Extract the [x, y] coordinate from the center of the cell holding the provided text.  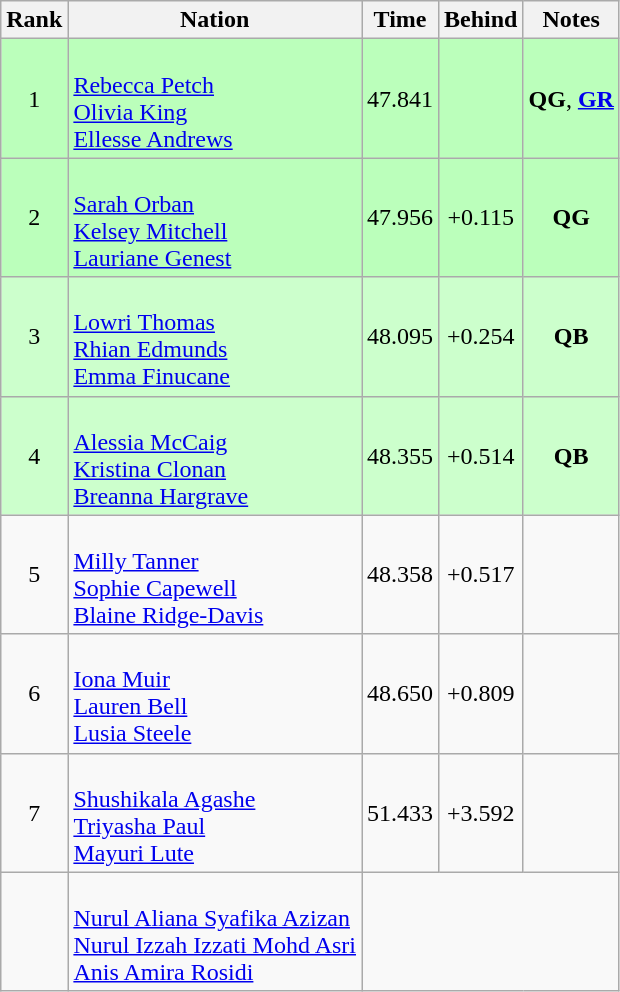
47.841 [400, 98]
Lowri ThomasRhian EdmundsEmma Finucane [215, 336]
Nation [215, 20]
48.650 [400, 694]
47.956 [400, 218]
Milly TannerSophie CapewellBlaine Ridge-Davis [215, 574]
Iona MuirLauren BellLusia Steele [215, 694]
6 [34, 694]
5 [34, 574]
+3.592 [481, 812]
1 [34, 98]
2 [34, 218]
48.095 [400, 336]
+0.517 [481, 574]
Alessia McCaigKristina ClonanBreanna Hargrave [215, 456]
+0.809 [481, 694]
48.355 [400, 456]
48.358 [400, 574]
+0.115 [481, 218]
Time [400, 20]
+0.254 [481, 336]
Rank [34, 20]
7 [34, 812]
Behind [481, 20]
+0.514 [481, 456]
4 [34, 456]
Rebecca PetchOlivia KingEllesse Andrews [215, 98]
Nurul Aliana Syafika AzizanNurul Izzah Izzati Mohd AsriAnis Amira Rosidi [215, 932]
51.433 [400, 812]
Sarah OrbanKelsey MitchellLauriane Genest [215, 218]
QG, GR [571, 98]
Notes [571, 20]
Shushikala AgasheTriyasha PaulMayuri Lute [215, 812]
3 [34, 336]
QG [571, 218]
